Locate the cell with the specified text and output its [x, y] center coordinate. 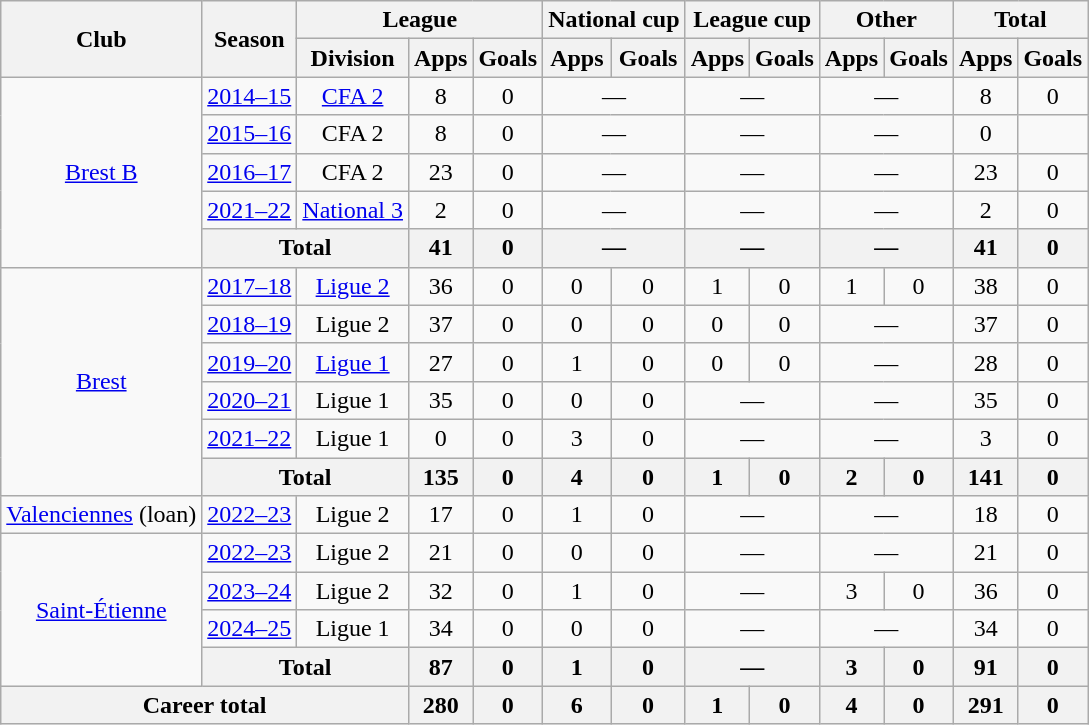
2020–21 [250, 400]
17 [440, 515]
141 [985, 477]
6 [577, 705]
18 [985, 515]
2017–18 [250, 286]
Saint-Étienne [102, 610]
2024–25 [250, 629]
87 [440, 667]
32 [440, 591]
League [420, 20]
28 [985, 362]
National cup [614, 20]
Brest [102, 381]
Brest B [102, 172]
Valenciennes (loan) [102, 515]
2014–15 [250, 96]
Career total [205, 705]
League cup [752, 20]
27 [440, 362]
National 3 [353, 210]
2015–16 [250, 134]
291 [985, 705]
91 [985, 667]
2018–19 [250, 324]
2016–17 [250, 172]
Club [102, 39]
2023–24 [250, 591]
280 [440, 705]
Other [886, 20]
Season [250, 39]
2019–20 [250, 362]
135 [440, 477]
38 [985, 286]
Division [353, 58]
